Return [X, Y] of the center of cell containing provided text 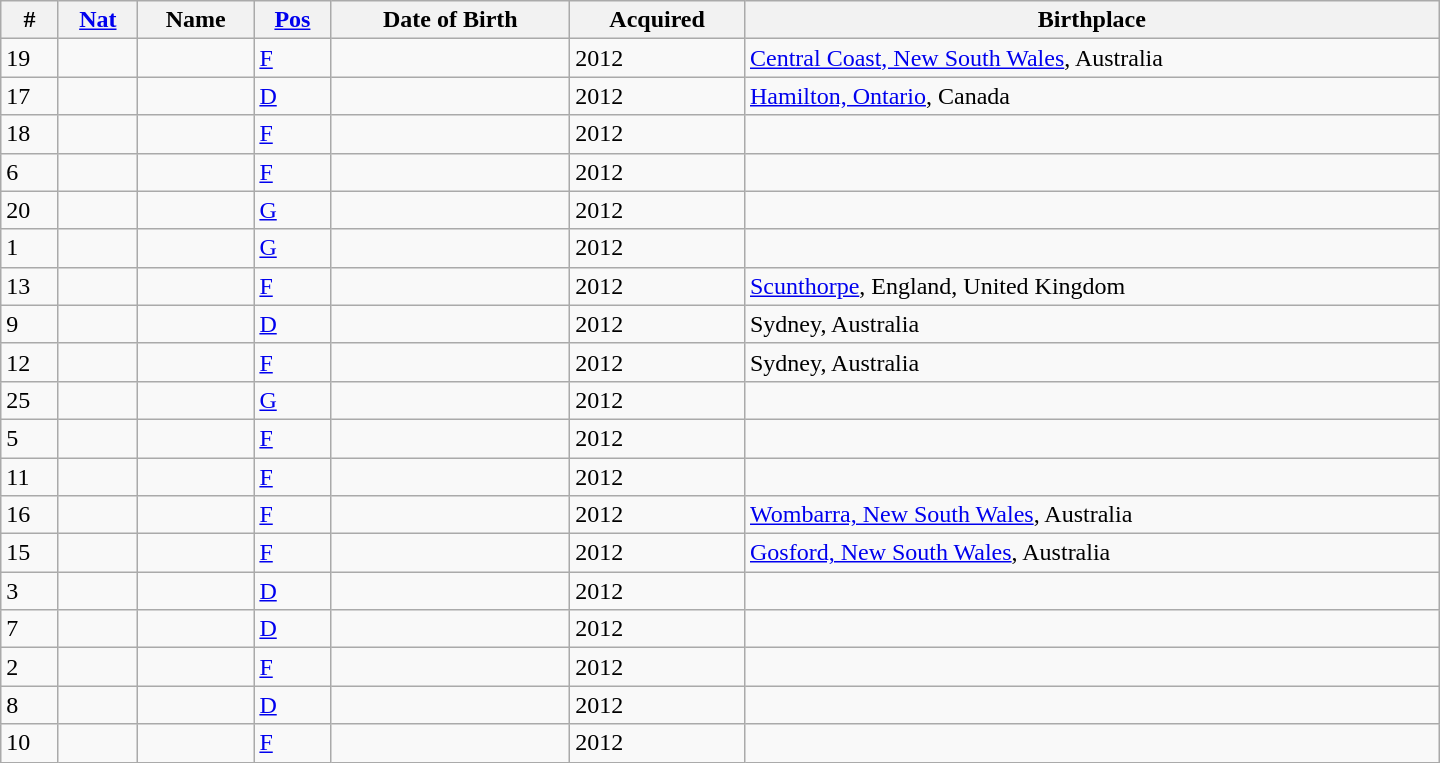
17 [30, 96]
5 [30, 438]
Wombarra, New South Wales, Australia [1092, 515]
10 [30, 743]
8 [30, 705]
Name [195, 20]
6 [30, 172]
Nat [98, 20]
Pos [292, 20]
16 [30, 515]
9 [30, 324]
Acquired [658, 20]
Birthplace [1092, 20]
19 [30, 58]
Scunthorpe, England, United Kingdom [1092, 286]
15 [30, 553]
# [30, 20]
20 [30, 210]
11 [30, 477]
Gosford, New South Wales, Australia [1092, 553]
12 [30, 362]
1 [30, 248]
Central Coast, New South Wales, Australia [1092, 58]
Hamilton, Ontario, Canada [1092, 96]
3 [30, 591]
2 [30, 667]
7 [30, 629]
18 [30, 134]
25 [30, 400]
13 [30, 286]
Date of Birth [450, 20]
